Find where the given text appears and provide that cell's center as (X, Y) coordinate. 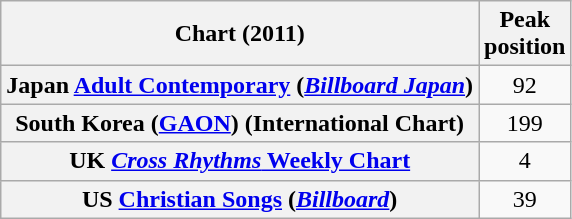
92 (525, 85)
39 (525, 199)
South Korea (GAON) (International Chart) (240, 123)
UK Cross Rhythms Weekly Chart (240, 161)
Peak position (525, 34)
US Christian Songs (Billboard) (240, 199)
Japan Adult Contemporary (Billboard Japan) (240, 85)
199 (525, 123)
Chart (2011) (240, 34)
4 (525, 161)
